Provide the (x, y) coordinate of the cell's center where the given text is located.  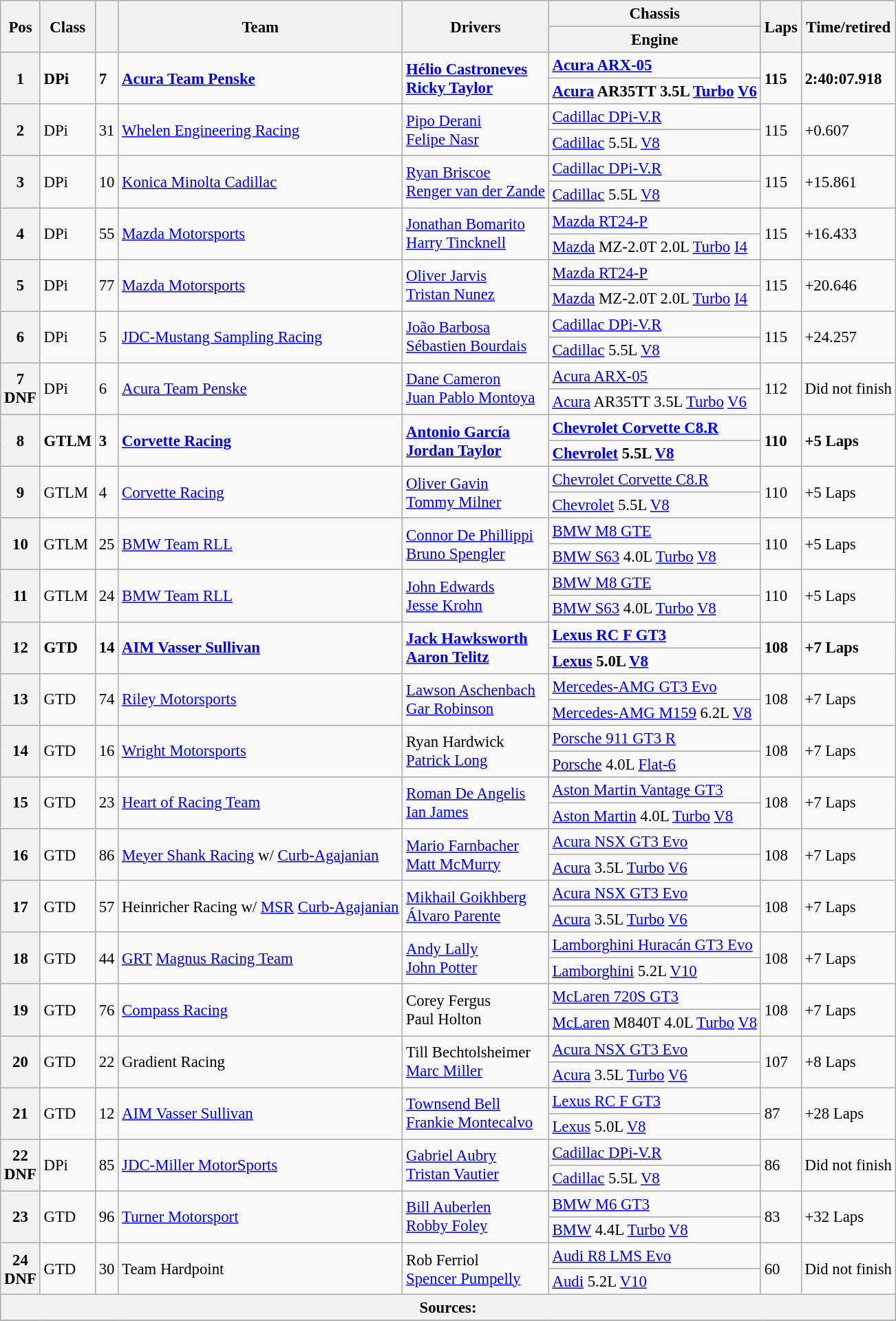
Mercedes-AMG GT3 Evo (654, 686)
76 (106, 1011)
87 (780, 1114)
9 (21, 493)
Pipo Derani Felipe Nasr (476, 129)
Mercedes-AMG M159 6.2L V8 (654, 712)
7 (106, 78)
60 (780, 1268)
77 (106, 285)
74 (106, 699)
Roman De Angelis Ian James (476, 803)
BMW 4.4L Turbo V8 (654, 1230)
Wright Motorsports (260, 752)
Time/retired (848, 26)
Connor De Phillippi Bruno Spengler (476, 544)
17 (21, 906)
BMW M6 GT3 (654, 1204)
1 (21, 78)
Lawson Aschenbach Gar Robinson (476, 699)
Laps (780, 26)
83 (780, 1217)
John Edwards Jesse Krohn (476, 596)
Gradient Racing (260, 1061)
+0.607 (848, 129)
Porsche 4.0L Flat-6 (654, 764)
Ryan Hardwick Patrick Long (476, 752)
Team (260, 26)
Heinricher Racing w/ MSR Curb-Agajanian (260, 906)
+8 Laps (848, 1061)
Corey Fergus Paul Holton (476, 1011)
Audi 5.2L V10 (654, 1282)
Antonio García Jordan Taylor (476, 441)
+32 Laps (848, 1217)
20 (21, 1061)
Lamborghini 5.2L V10 (654, 971)
15 (21, 803)
Heart of Racing Team (260, 803)
Aston Martin 4.0L Turbo V8 (654, 816)
Porsche 911 GT3 R (654, 739)
Whelen Engineering Racing (260, 129)
22 (106, 1061)
+16.433 (848, 234)
55 (106, 234)
Andy Lally John Potter (476, 958)
McLaren M840T 4.0L Turbo V8 (654, 1023)
11 (21, 596)
João Barbosa Sébastien Bourdais (476, 337)
107 (780, 1061)
Oliver Gavin Tommy Milner (476, 493)
Lamborghini Huracán GT3 Evo (654, 945)
22DNF (21, 1165)
24DNF (21, 1268)
Mikhail Goikhberg Álvaro Parente (476, 906)
Jack Hawksworth Aaron Telitz (476, 647)
Audi R8 LMS Evo (654, 1256)
18 (21, 958)
112 (780, 388)
2:40:07.918 (848, 78)
7DNF (21, 388)
25 (106, 544)
57 (106, 906)
Chassis (654, 14)
Engine (654, 40)
Drivers (476, 26)
Townsend Bell Frankie Montecalvo (476, 1114)
Gabriel Aubry Tristan Vautier (476, 1165)
13 (21, 699)
Jonathan Bomarito Harry Tincknell (476, 234)
2 (21, 129)
Team Hardpoint (260, 1268)
Pos (21, 26)
30 (106, 1268)
Konica Minolta Cadillac (260, 182)
Class (67, 26)
44 (106, 958)
Ryan Briscoe Renger van der Zande (476, 182)
Turner Motorsport (260, 1217)
Sources: (449, 1308)
8 (21, 441)
24 (106, 596)
Hélio Castroneves Ricky Taylor (476, 78)
+28 Laps (848, 1114)
+24.257 (848, 337)
JDC-Mustang Sampling Racing (260, 337)
+15.861 (848, 182)
85 (106, 1165)
JDC-Miller MotorSports (260, 1165)
21 (21, 1114)
Bill Auberlen Robby Foley (476, 1217)
96 (106, 1217)
31 (106, 129)
GRT Magnus Racing Team (260, 958)
Meyer Shank Racing w/ Curb-Agajanian (260, 855)
Aston Martin Vantage GT3 (654, 790)
Oliver Jarvis Tristan Nunez (476, 285)
Riley Motorsports (260, 699)
Dane Cameron Juan Pablo Montoya (476, 388)
Rob Ferriol Spencer Pumpelly (476, 1268)
Till Bechtolsheimer Marc Miller (476, 1061)
19 (21, 1011)
Compass Racing (260, 1011)
Mario Farnbacher Matt McMurry (476, 855)
McLaren 720S GT3 (654, 997)
+20.646 (848, 285)
